From the cell containing the given text, extract its center point as [x, y] coordinate. 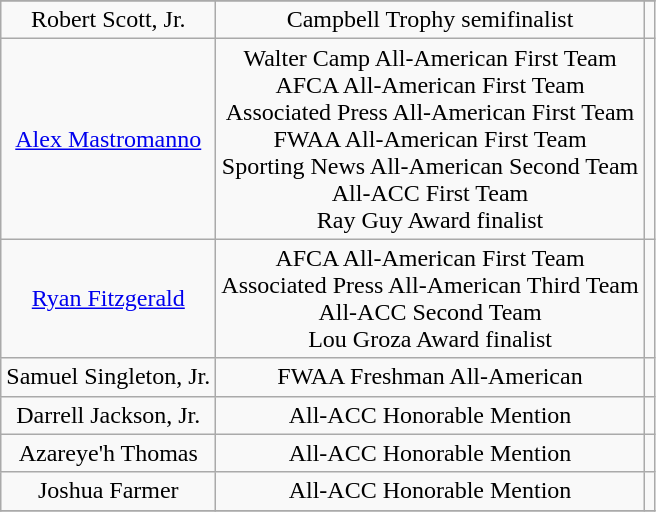
Darrell Jackson, Jr. [108, 415]
AFCA All-American First TeamAssociated Press All-American Third TeamAll-ACC Second TeamLou Groza Award finalist [430, 298]
Azareye'h Thomas [108, 453]
Samuel Singleton, Jr. [108, 377]
Alex Mastromanno [108, 139]
FWAA Freshman All-American [430, 377]
Campbell Trophy semifinalist [430, 20]
Ryan Fitzgerald [108, 298]
Joshua Farmer [108, 491]
Robert Scott, Jr. [108, 20]
